Locate the cell with the specified text and output its (X, Y) center coordinate. 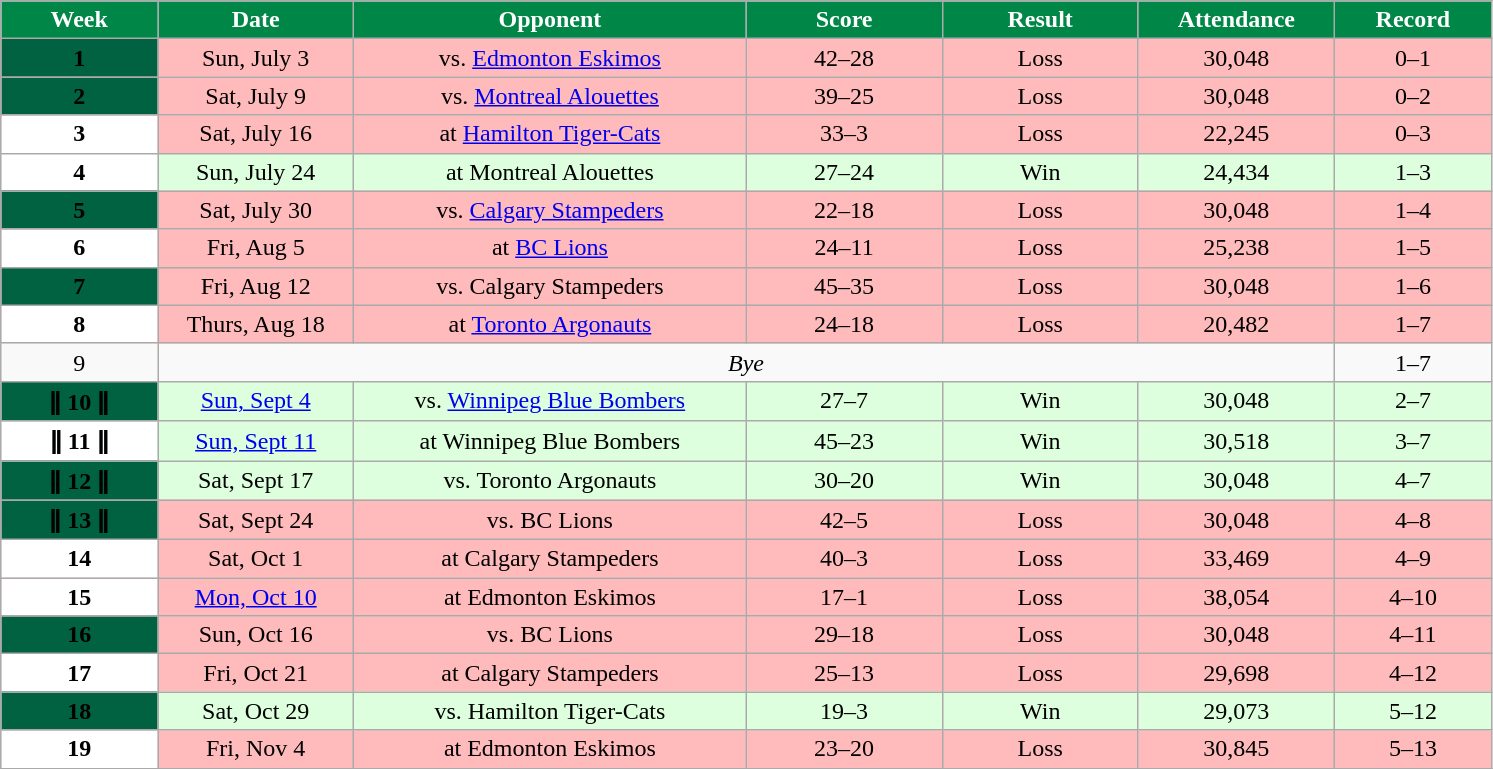
1–3 (1412, 172)
19–3 (844, 711)
Attendance (1236, 20)
0–1 (1412, 58)
9 (80, 362)
45–35 (844, 286)
Sun, Sept 11 (256, 441)
Sun, Sept 4 (256, 401)
7 (80, 286)
14 (80, 559)
38,054 (1236, 597)
Fri, Aug 12 (256, 286)
Record (1412, 20)
30,845 (1236, 749)
ǁ 12 ǁ (80, 480)
Fri, Aug 5 (256, 248)
40–3 (844, 559)
22,245 (1236, 134)
20,482 (1236, 324)
29–18 (844, 635)
Fri, Oct 21 (256, 673)
15 (80, 597)
33,469 (1236, 559)
Sat, July 30 (256, 210)
42–28 (844, 58)
Sat, Sept 17 (256, 480)
1–5 (1412, 248)
Sun, Oct 16 (256, 635)
Sat, Oct 1 (256, 559)
ǁ 13 ǁ (80, 520)
0–2 (1412, 96)
at Winnipeg Blue Bombers (550, 441)
5–13 (1412, 749)
Sun, July 3 (256, 58)
Thurs, Aug 18 (256, 324)
25–13 (844, 673)
ǁ 10 ǁ (80, 401)
Sat, July 9 (256, 96)
22–18 (844, 210)
30–20 (844, 480)
39–25 (844, 96)
Mon, Oct 10 (256, 597)
1–6 (1412, 286)
at Hamilton Tiger-Cats (550, 134)
30,518 (1236, 441)
Sun, July 24 (256, 172)
4–7 (1412, 480)
18 (80, 711)
29,073 (1236, 711)
4–10 (1412, 597)
1 (80, 58)
at BC Lions (550, 248)
27–24 (844, 172)
24,434 (1236, 172)
24–18 (844, 324)
0–3 (1412, 134)
17–1 (844, 597)
Sat, Sept 24 (256, 520)
5–12 (1412, 711)
4–12 (1412, 673)
17 (80, 673)
Score (844, 20)
25,238 (1236, 248)
42–5 (844, 520)
vs. Montreal Alouettes (550, 96)
Result (1040, 20)
Date (256, 20)
4–8 (1412, 520)
Week (80, 20)
16 (80, 635)
6 (80, 248)
at Toronto Argonauts (550, 324)
29,698 (1236, 673)
3 (80, 134)
Fri, Nov 4 (256, 749)
ǁ 11 ǁ (80, 441)
vs. Winnipeg Blue Bombers (550, 401)
vs. Toronto Argonauts (550, 480)
4–9 (1412, 559)
24–11 (844, 248)
23–20 (844, 749)
at Montreal Alouettes (550, 172)
8 (80, 324)
3–7 (1412, 441)
vs. Hamilton Tiger-Cats (550, 711)
2 (80, 96)
4 (80, 172)
Sat, Oct 29 (256, 711)
5 (80, 210)
4–11 (1412, 635)
1–4 (1412, 210)
19 (80, 749)
27–7 (844, 401)
45–23 (844, 441)
Opponent (550, 20)
vs. Edmonton Eskimos (550, 58)
Bye (746, 362)
2–7 (1412, 401)
Sat, July 16 (256, 134)
33–3 (844, 134)
